Identify which cell holds the provided text, then report its (X, Y) central coordinate. 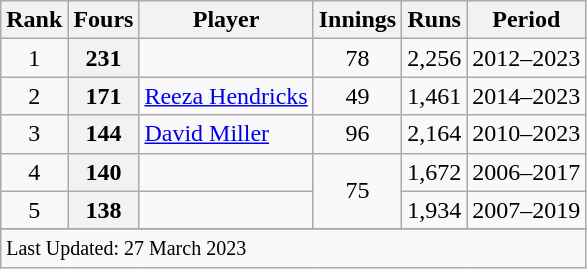
Innings (357, 20)
138 (104, 210)
2006–2017 (526, 172)
1,934 (434, 210)
2014–2023 (526, 96)
78 (357, 58)
2007–2019 (526, 210)
2 (34, 96)
Player (226, 20)
1,672 (434, 172)
David Miller (226, 134)
231 (104, 58)
1 (34, 58)
Fours (104, 20)
171 (104, 96)
Runs (434, 20)
5 (34, 210)
2010–2023 (526, 134)
2,256 (434, 58)
Rank (34, 20)
2,164 (434, 134)
3 (34, 134)
Last Updated: 27 March 2023 (294, 248)
1,461 (434, 96)
4 (34, 172)
Period (526, 20)
96 (357, 134)
75 (357, 191)
Reeza Hendricks (226, 96)
144 (104, 134)
2012–2023 (526, 58)
49 (357, 96)
140 (104, 172)
